Return [X, Y] of the center of cell containing provided text 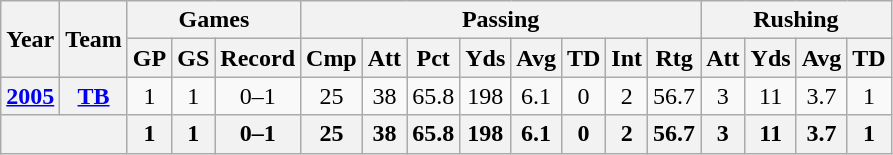
Year [30, 39]
GP [149, 58]
TB [94, 96]
Int [627, 58]
GS [194, 58]
Passing [501, 20]
Rtg [674, 58]
Cmp [332, 58]
2005 [30, 96]
Rushing [796, 20]
Games [214, 20]
Team [94, 39]
Record [258, 58]
Pct [434, 58]
